Extract the (x, y) coordinate from the center of the cell holding the provided text.  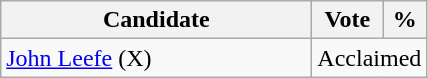
Vote (348, 20)
Candidate (156, 20)
Acclaimed (370, 58)
% (405, 20)
John Leefe (X) (156, 58)
